Locate the cell with the specified text and output its [x, y] center coordinate. 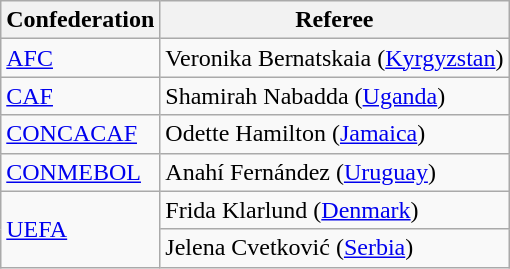
Frida Klarlund (Denmark) [334, 210]
Veronika Bernatskaia (Kyrgyzstan) [334, 58]
UEFA [80, 229]
CAF [80, 96]
AFC [80, 58]
CONCACAF [80, 134]
Referee [334, 20]
Odette Hamilton (Jamaica) [334, 134]
CONMEBOL [80, 172]
Confederation [80, 20]
Anahí Fernández (Uruguay) [334, 172]
Shamirah Nabadda (Uganda) [334, 96]
Jelena Cvetković (Serbia) [334, 248]
